Find where the given text appears and provide that cell's center as (x, y) coordinate. 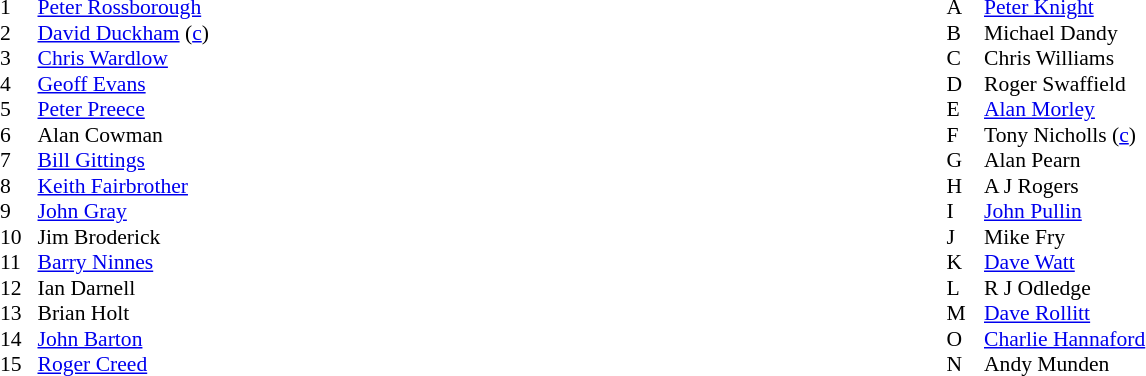
Keith Fairbrother (124, 186)
Barry Ninnes (124, 263)
Mike Fry (1064, 237)
Brian Holt (124, 313)
Chris Wardlow (124, 59)
E (965, 109)
12 (19, 288)
O (965, 339)
F (965, 135)
G (965, 161)
Alan Cowman (124, 135)
C (965, 59)
9 (19, 211)
6 (19, 135)
Jim Broderick (124, 237)
14 (19, 339)
M (965, 313)
Ian Darnell (124, 288)
A J Rogers (1064, 186)
13 (19, 313)
D (965, 84)
10 (19, 237)
K (965, 263)
Peter Preece (124, 109)
John Gray (124, 211)
L (965, 288)
Bill Gittings (124, 161)
B (965, 33)
John Pullin (1064, 211)
I (965, 211)
11 (19, 263)
Dave Rollitt (1064, 313)
Tony Nicholls (c) (1064, 135)
Chris Williams (1064, 59)
Alan Pearn (1064, 161)
J (965, 237)
Dave Watt (1064, 263)
5 (19, 109)
8 (19, 186)
Michael Dandy (1064, 33)
John Barton (124, 339)
Roger Swaffield (1064, 84)
Alan Morley (1064, 109)
H (965, 186)
David Duckham (c) (124, 33)
R J Odledge (1064, 288)
2 (19, 33)
Geoff Evans (124, 84)
3 (19, 59)
7 (19, 161)
Charlie Hannaford (1064, 339)
4 (19, 84)
